Extract the (X, Y) coordinate from the center of the cell holding the provided text.  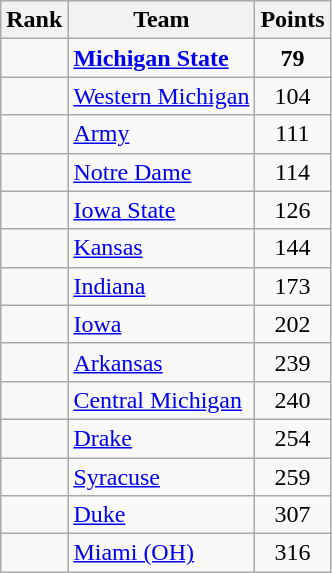
104 (292, 96)
Central Michigan (162, 400)
Army (162, 134)
Arkansas (162, 362)
Points (292, 20)
Rank (34, 20)
79 (292, 58)
Miami (OH) (162, 553)
Michigan State (162, 58)
126 (292, 210)
259 (292, 477)
111 (292, 134)
254 (292, 438)
307 (292, 515)
240 (292, 400)
316 (292, 553)
Kansas (162, 248)
239 (292, 362)
Notre Dame (162, 172)
Indiana (162, 286)
114 (292, 172)
Syracuse (162, 477)
173 (292, 286)
Iowa (162, 324)
Team (162, 20)
202 (292, 324)
Duke (162, 515)
Iowa State (162, 210)
Drake (162, 438)
144 (292, 248)
Western Michigan (162, 96)
